Identify which cell holds the provided text, then report its (X, Y) central coordinate. 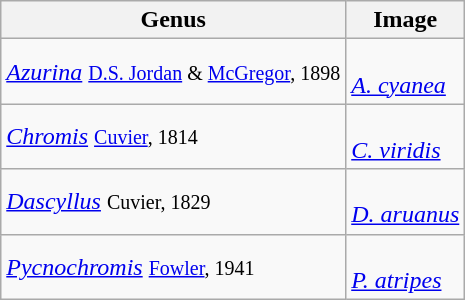
C. viridis (406, 136)
Azurina D.S. Jordan & McGregor, 1898 (174, 72)
Image (406, 20)
Genus (174, 20)
A. cyanea (406, 72)
Chromis Cuvier, 1814 (174, 136)
P. atripes (406, 266)
Pycnochromis Fowler, 1941 (174, 266)
Dascyllus Cuvier, 1829 (174, 202)
D. aruanus (406, 202)
